Return (x, y) of the center of cell containing provided text 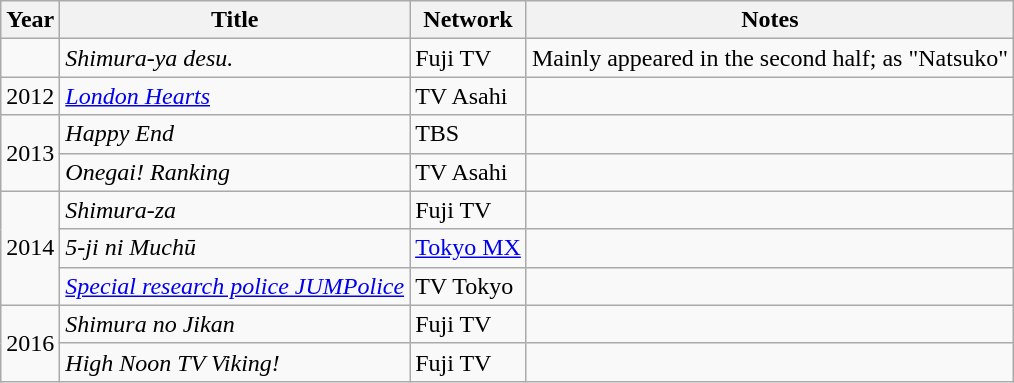
Title (235, 20)
Special research police JUMPolice (235, 286)
Happy End (235, 134)
Notes (770, 20)
Shimura no Jikan (235, 324)
Shimura-ya desu. (235, 58)
Network (468, 20)
Mainly appeared in the second half; as "Natsuko" (770, 58)
TV Tokyo (468, 286)
TBS (468, 134)
Year (30, 20)
Shimura-za (235, 210)
London Hearts (235, 96)
2014 (30, 248)
2016 (30, 343)
5-ji ni Muchū (235, 248)
Onegai! Ranking (235, 172)
Tokyo MX (468, 248)
High Noon TV Viking! (235, 362)
2013 (30, 153)
2012 (30, 96)
